Capture the cell that displays the provided text and extract its (X, Y) central coordinate. 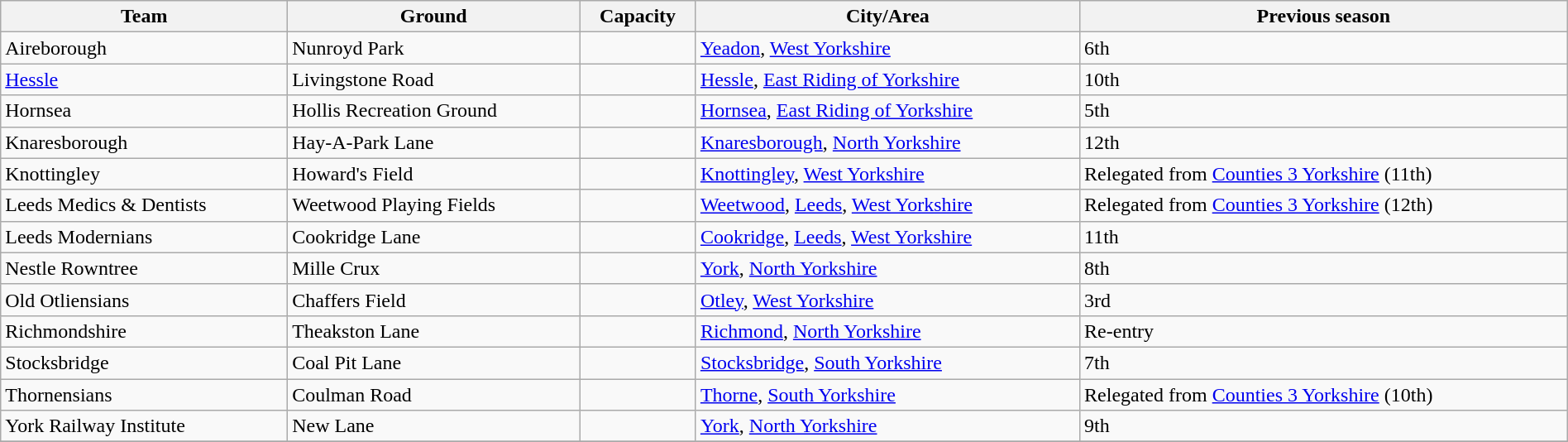
City/Area (887, 17)
Nunroyd Park (433, 48)
8th (1324, 268)
Livingstone Road (433, 79)
Previous season (1324, 17)
Theakston Lane (433, 331)
7th (1324, 363)
Re-entry (1324, 331)
Knottingley, West Yorkshire (887, 174)
Leeds Medics & Dentists (144, 205)
Richmond, North Yorkshire (887, 331)
Chaffers Field (433, 300)
New Lane (433, 426)
10th (1324, 79)
Ground (433, 17)
Relegated from Counties 3 Yorkshire (10th) (1324, 395)
Knottingley (144, 174)
Old Otliensians (144, 300)
Cookridge Lane (433, 237)
Weetwood Playing Fields (433, 205)
6th (1324, 48)
11th (1324, 237)
Knaresborough (144, 142)
Thorne, South Yorkshire (887, 395)
Coulman Road (433, 395)
Relegated from Counties 3 Yorkshire (11th) (1324, 174)
Thornensians (144, 395)
Aireborough (144, 48)
Knaresborough, North Yorkshire (887, 142)
Richmondshire (144, 331)
9th (1324, 426)
Mille Crux (433, 268)
Otley, West Yorkshire (887, 300)
Relegated from Counties 3 Yorkshire (12th) (1324, 205)
Hornsea, East Riding of Yorkshire (887, 111)
Nestle Rowntree (144, 268)
Hessle, East Riding of Yorkshire (887, 79)
Hollis Recreation Ground (433, 111)
3rd (1324, 300)
Yeadon, West Yorkshire (887, 48)
5th (1324, 111)
Howard's Field (433, 174)
Cookridge, Leeds, West Yorkshire (887, 237)
Capacity (638, 17)
Hessle (144, 79)
Team (144, 17)
Hornsea (144, 111)
12th (1324, 142)
Stocksbridge, South Yorkshire (887, 363)
Weetwood, Leeds, West Yorkshire (887, 205)
Coal Pit Lane (433, 363)
York Railway Institute (144, 426)
Stocksbridge (144, 363)
Hay-A-Park Lane (433, 142)
Leeds Modernians (144, 237)
